Identify which cell holds the provided text, then report its [x, y] central coordinate. 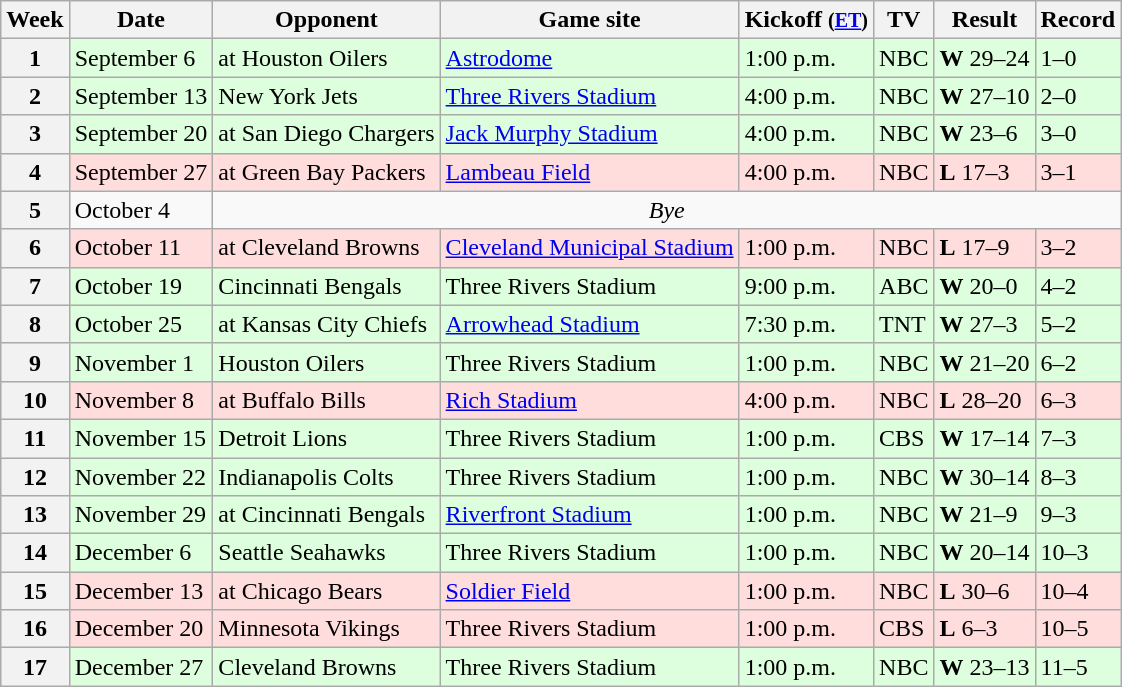
TV [904, 20]
Rich Stadium [590, 400]
TNT [904, 324]
Jack Murphy Stadium [590, 134]
9 [35, 362]
at Chicago Bears [326, 591]
October 25 [141, 324]
at Cincinnati Bengals [326, 515]
Detroit Lions [326, 438]
September 6 [141, 58]
Opponent [326, 20]
Cincinnati Bengals [326, 286]
6–2 [1078, 362]
Week [35, 20]
December 6 [141, 553]
Lambeau Field [590, 172]
8–3 [1078, 477]
12 [35, 477]
Riverfront Stadium [590, 515]
8 [35, 324]
October 4 [141, 210]
December 27 [141, 667]
13 [35, 515]
November 29 [141, 515]
W 17–14 [984, 438]
at San Diego Chargers [326, 134]
at Green Bay Packers [326, 172]
Arrowhead Stadium [590, 324]
2 [35, 96]
November 15 [141, 438]
2–0 [1078, 96]
1 [35, 58]
at Kansas City Chiefs [326, 324]
W 27–10 [984, 96]
5–2 [1078, 324]
New York Jets [326, 96]
ABC [904, 286]
16 [35, 629]
9:00 p.m. [806, 286]
L 17–3 [984, 172]
October 19 [141, 286]
at Cleveland Browns [326, 248]
Cleveland Municipal Stadium [590, 248]
11 [35, 438]
Indianapolis Colts [326, 477]
10–3 [1078, 553]
5 [35, 210]
November 1 [141, 362]
17 [35, 667]
L 28–20 [984, 400]
December 13 [141, 591]
at Buffalo Bills [326, 400]
7:30 p.m. [806, 324]
6–3 [1078, 400]
Bye [667, 210]
November 8 [141, 400]
15 [35, 591]
14 [35, 553]
September 20 [141, 134]
7–3 [1078, 438]
Minnesota Vikings [326, 629]
Astrodome [590, 58]
September 13 [141, 96]
Record [1078, 20]
December 20 [141, 629]
W 23–6 [984, 134]
Date [141, 20]
at Houston Oilers [326, 58]
3 [35, 134]
September 27 [141, 172]
W 21–20 [984, 362]
W 21–9 [984, 515]
3–2 [1078, 248]
3–0 [1078, 134]
6 [35, 248]
Result [984, 20]
W 20–0 [984, 286]
10–4 [1078, 591]
10 [35, 400]
Houston Oilers [326, 362]
W 27–3 [984, 324]
W 30–14 [984, 477]
L 6–3 [984, 629]
11–5 [1078, 667]
Cleveland Browns [326, 667]
Game site [590, 20]
9–3 [1078, 515]
L 30–6 [984, 591]
Soldier Field [590, 591]
W 23–13 [984, 667]
4–2 [1078, 286]
November 22 [141, 477]
3–1 [1078, 172]
4 [35, 172]
1–0 [1078, 58]
10–5 [1078, 629]
W 20–14 [984, 553]
Seattle Seahawks [326, 553]
7 [35, 286]
October 11 [141, 248]
L 17–9 [984, 248]
W 29–24 [984, 58]
Kickoff (ET) [806, 20]
